Extract the (X, Y) coordinate from the center of the cell holding the provided text.  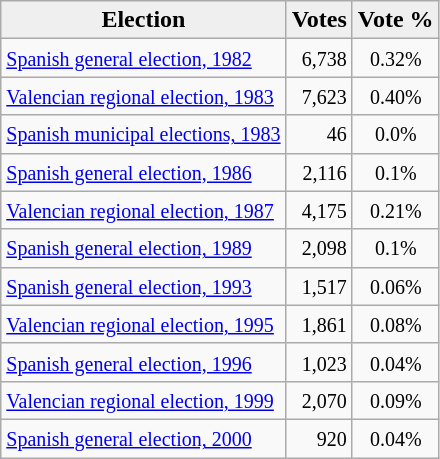
1,023 (319, 362)
920 (319, 438)
0.06% (396, 286)
0.08% (396, 324)
46 (319, 134)
0.40% (396, 96)
2,070 (319, 400)
4,175 (319, 210)
Spanish general election, 1989 (144, 248)
2,116 (319, 172)
Valencian regional election, 1999 (144, 400)
Election (144, 20)
0.32% (396, 58)
7,623 (319, 96)
Spanish general election, 1982 (144, 58)
0.09% (396, 400)
Votes (319, 20)
0.21% (396, 210)
Valencian regional election, 1995 (144, 324)
0.0% (396, 134)
1,861 (319, 324)
Spanish general election, 1996 (144, 362)
Spanish general election, 1986 (144, 172)
6,738 (319, 58)
Vote % (396, 20)
Spanish general election, 2000 (144, 438)
Valencian regional election, 1987 (144, 210)
1,517 (319, 286)
Spanish municipal elections, 1983 (144, 134)
Spanish general election, 1993 (144, 286)
2,098 (319, 248)
Valencian regional election, 1983 (144, 96)
